Detect which cell encompasses the target text, then output its [X, Y] center coordinate. 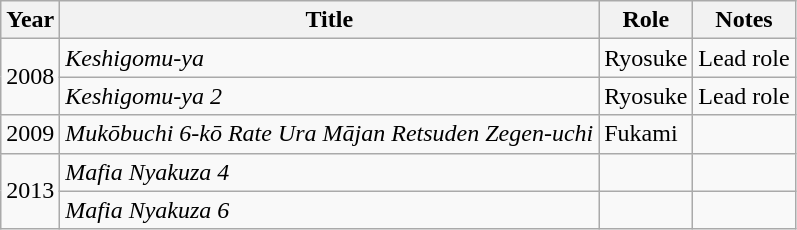
Year [30, 20]
Keshigomu-ya 2 [330, 96]
2008 [30, 77]
2009 [30, 134]
Keshigomu-ya [330, 58]
Mafia Nyakuza 6 [330, 210]
Title [330, 20]
Mafia Nyakuza 4 [330, 172]
Notes [744, 20]
2013 [30, 191]
Role [646, 20]
Mukōbuchi 6-kō Rate Ura Mājan Retsuden Zegen-uchi [330, 134]
Fukami [646, 134]
